Search for the cell housing the specified text and yield its (X, Y) center coordinate. 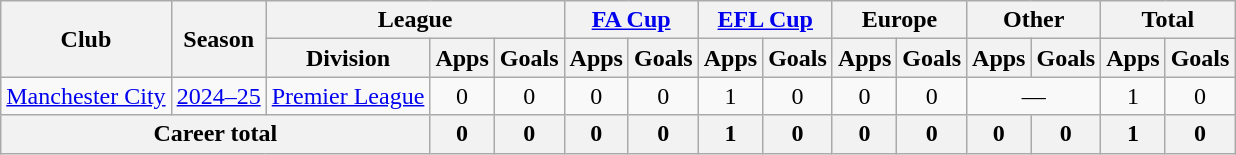
Season (218, 39)
— (1034, 96)
FA Cup (631, 20)
Total (1168, 20)
Other (1034, 20)
Manchester City (86, 96)
2024–25 (218, 96)
EFL Cup (765, 20)
Europe (899, 20)
Division (348, 58)
Career total (216, 134)
Premier League (348, 96)
League (415, 20)
Club (86, 39)
